From the cell containing the given text, extract its center point as (x, y) coordinate. 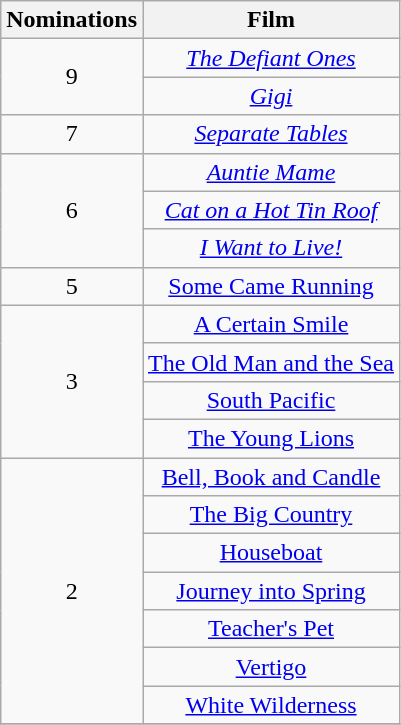
Teacher's Pet (270, 629)
Bell, Book and Candle (270, 477)
6 (72, 210)
Auntie Mame (270, 172)
2 (72, 591)
The Big Country (270, 515)
5 (72, 286)
South Pacific (270, 400)
Some Came Running (270, 286)
Vertigo (270, 667)
A Certain Smile (270, 324)
Separate Tables (270, 134)
9 (72, 77)
Cat on a Hot Tin Roof (270, 210)
Houseboat (270, 553)
Nominations (72, 20)
Gigi (270, 96)
7 (72, 134)
Film (270, 20)
Journey into Spring (270, 591)
I Want to Live! (270, 248)
White Wilderness (270, 705)
The Defiant Ones (270, 58)
3 (72, 381)
The Young Lions (270, 438)
The Old Man and the Sea (270, 362)
